From the cell containing the given text, extract its center point as (X, Y) coordinate. 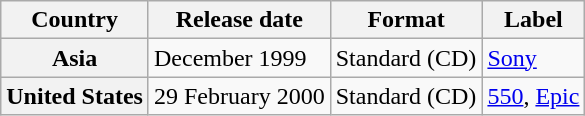
Sony (534, 58)
Country (75, 20)
550, Epic (534, 96)
Release date (239, 20)
United States (75, 96)
Label (534, 20)
29 February 2000 (239, 96)
Format (406, 20)
Asia (75, 58)
December 1999 (239, 58)
